Determine the [X, Y] coordinate at the center of the cell enclosing the given text.  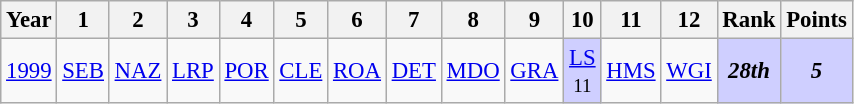
28th [749, 72]
7 [414, 20]
CLE [301, 72]
8 [473, 20]
Year [29, 20]
NAZ [138, 72]
Points [816, 20]
6 [358, 20]
GRA [534, 72]
LS11 [582, 72]
LRP [193, 72]
HMS [631, 72]
4 [246, 20]
WGI [689, 72]
12 [689, 20]
1 [83, 20]
POR [246, 72]
Rank [749, 20]
SEB [83, 72]
3 [193, 20]
11 [631, 20]
9 [534, 20]
1999 [29, 72]
2 [138, 20]
DET [414, 72]
ROA [358, 72]
10 [582, 20]
MDO [473, 72]
